Scan for the cell matching the given text and deliver its (x, y) coordinate at center. 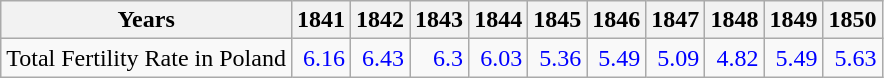
6.3 (440, 58)
Years (146, 20)
6.03 (498, 58)
Total Fertility Rate in Poland (146, 58)
1850 (852, 20)
5.63 (852, 58)
1847 (676, 20)
1849 (794, 20)
5.09 (676, 58)
5.36 (558, 58)
6.16 (320, 58)
1845 (558, 20)
1842 (380, 20)
1843 (440, 20)
1844 (498, 20)
6.43 (380, 58)
1848 (734, 20)
4.82 (734, 58)
1841 (320, 20)
1846 (616, 20)
